Locate the cell with the specified text and output its [X, Y] center coordinate. 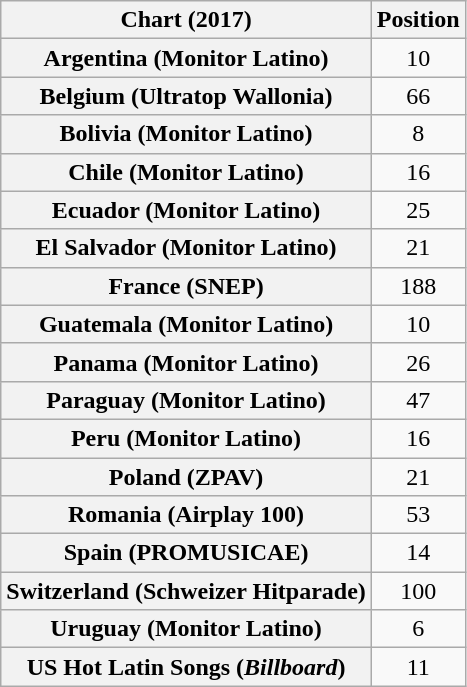
El Salvador (Monitor Latino) [186, 248]
Bolivia (Monitor Latino) [186, 134]
6 [418, 629]
France (SNEP) [186, 286]
Poland (ZPAV) [186, 477]
8 [418, 134]
Belgium (Ultratop Wallonia) [186, 96]
66 [418, 96]
Romania (Airplay 100) [186, 515]
Argentina (Monitor Latino) [186, 58]
Uruguay (Monitor Latino) [186, 629]
Spain (PROMUSICAE) [186, 553]
26 [418, 362]
100 [418, 591]
188 [418, 286]
11 [418, 667]
Guatemala (Monitor Latino) [186, 324]
14 [418, 553]
Panama (Monitor Latino) [186, 362]
Peru (Monitor Latino) [186, 438]
Ecuador (Monitor Latino) [186, 210]
Position [418, 20]
Paraguay (Monitor Latino) [186, 400]
53 [418, 515]
Chart (2017) [186, 20]
Switzerland (Schweizer Hitparade) [186, 591]
47 [418, 400]
US Hot Latin Songs (Billboard) [186, 667]
Chile (Monitor Latino) [186, 172]
25 [418, 210]
